Scan for the cell matching the given text and deliver its (X, Y) coordinate at center. 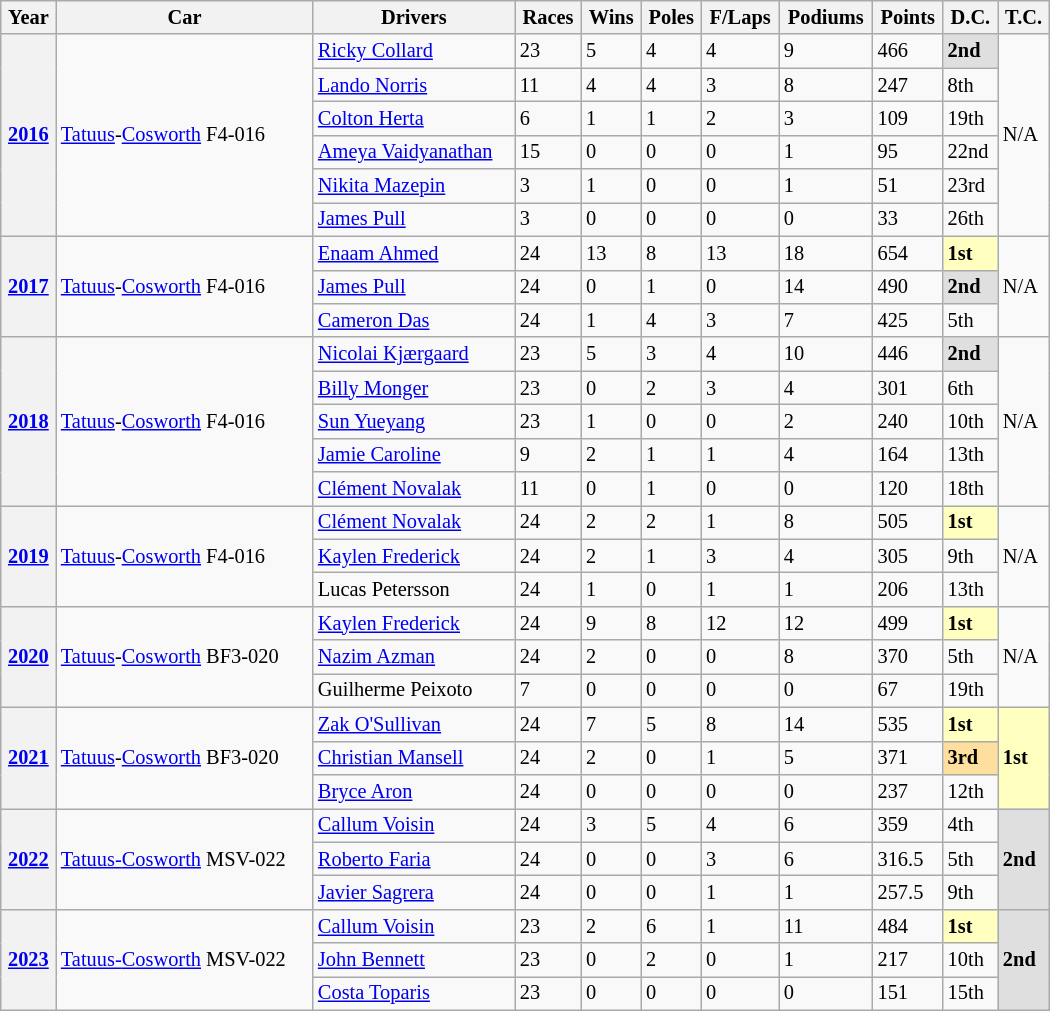
Ameya Vaidyanathan (414, 152)
Car (184, 17)
Points (908, 17)
240 (908, 421)
257.5 (908, 892)
151 (908, 993)
Enaam Ahmed (414, 253)
Wins (611, 17)
Guilherme Peixoto (414, 690)
33 (908, 219)
15th (970, 993)
2021 (28, 758)
446 (908, 354)
Nicolai Kjærgaard (414, 354)
120 (908, 489)
18 (826, 253)
371 (908, 758)
23rd (970, 186)
18th (970, 489)
Zak O'Sullivan (414, 724)
Cameron Das (414, 320)
206 (908, 589)
2022 (28, 858)
26th (970, 219)
4th (970, 825)
Sun Yueyang (414, 421)
Javier Sagrera (414, 892)
Jamie Caroline (414, 455)
535 (908, 724)
164 (908, 455)
Costa Toparis (414, 993)
Nazim Azman (414, 657)
15 (548, 152)
95 (908, 152)
2020 (28, 656)
8th (970, 85)
10 (826, 354)
22nd (970, 152)
654 (908, 253)
Nikita Mazepin (414, 186)
237 (908, 791)
505 (908, 522)
Drivers (414, 17)
Races (548, 17)
Lucas Petersson (414, 589)
Bryce Aron (414, 791)
D.C. (970, 17)
3rd (970, 758)
12th (970, 791)
305 (908, 556)
Colton Herta (414, 118)
359 (908, 825)
6th (970, 388)
Billy Monger (414, 388)
51 (908, 186)
217 (908, 960)
490 (908, 287)
109 (908, 118)
John Bennett (414, 960)
67 (908, 690)
Ricky Collard (414, 51)
T.C. (1024, 17)
2019 (28, 556)
466 (908, 51)
Roberto Faria (414, 859)
2017 (28, 286)
484 (908, 926)
2018 (28, 421)
Christian Mansell (414, 758)
Year (28, 17)
Lando Norris (414, 85)
301 (908, 388)
Podiums (826, 17)
2016 (28, 135)
499 (908, 623)
Poles (671, 17)
247 (908, 85)
370 (908, 657)
316.5 (908, 859)
425 (908, 320)
F/Laps (740, 17)
2023 (28, 960)
